Capture the cell that displays the provided text and extract its (x, y) central coordinate. 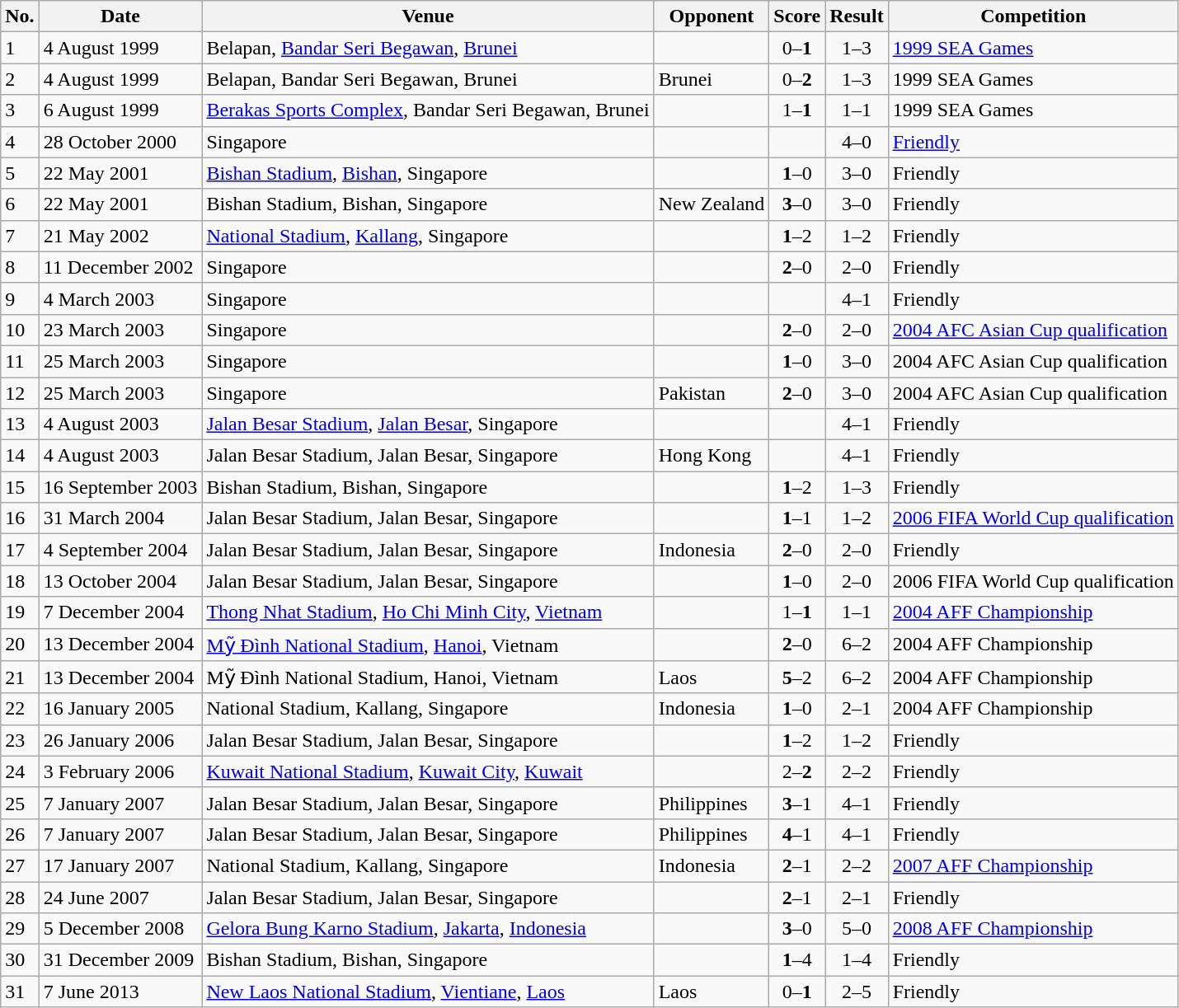
16 January 2005 (120, 709)
18 (20, 581)
27 (20, 865)
4 September 2004 (120, 550)
5–0 (857, 929)
3 February 2006 (120, 771)
Thong Nhat Stadium, Ho Chi Minh City, Vietnam (428, 612)
24 June 2007 (120, 898)
7 December 2004 (120, 612)
17 (20, 550)
5 (20, 173)
25 (20, 803)
7 (20, 236)
3–1 (797, 803)
29 (20, 929)
28 October 2000 (120, 142)
4–0 (857, 142)
2007 AFF Championship (1033, 865)
Kuwait National Stadium, Kuwait City, Kuwait (428, 771)
19 (20, 612)
2 (20, 79)
7 June 2013 (120, 992)
2–5 (857, 992)
17 January 2007 (120, 865)
20 (20, 645)
16 September 2003 (120, 487)
0–2 (797, 79)
10 (20, 330)
Venue (428, 16)
No. (20, 16)
12 (20, 393)
Brunei (712, 79)
30 (20, 960)
Berakas Sports Complex, Bandar Seri Begawan, Brunei (428, 110)
Competition (1033, 16)
11 (20, 361)
3 (20, 110)
22 (20, 709)
Score (797, 16)
15 (20, 487)
26 January 2006 (120, 740)
31 December 2009 (120, 960)
1 (20, 48)
23 March 2003 (120, 330)
28 (20, 898)
31 March 2004 (120, 518)
Opponent (712, 16)
16 (20, 518)
Result (857, 16)
New Zealand (712, 204)
14 (20, 456)
5 December 2008 (120, 929)
21 May 2002 (120, 236)
5–2 (797, 677)
13 (20, 424)
8 (20, 267)
31 (20, 992)
4 March 2003 (120, 298)
6 August 1999 (120, 110)
24 (20, 771)
6 (20, 204)
26 (20, 834)
4 (20, 142)
New Laos National Stadium, Vientiane, Laos (428, 992)
2008 AFF Championship (1033, 929)
Date (120, 16)
Gelora Bung Karno Stadium, Jakarta, Indonesia (428, 929)
Pakistan (712, 393)
Hong Kong (712, 456)
23 (20, 740)
11 December 2002 (120, 267)
21 (20, 677)
13 October 2004 (120, 581)
9 (20, 298)
